Provide the [x, y] coordinate of the cell's center where the given text is located.  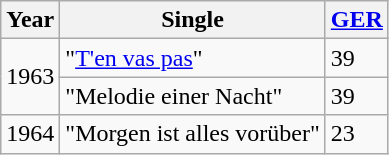
GER [356, 20]
Year [30, 20]
Single [193, 20]
1963 [30, 77]
"Melodie einer Nacht" [193, 96]
"Morgen ist alles vorüber" [193, 134]
23 [356, 134]
"T'en vas pas" [193, 58]
1964 [30, 134]
